Return [x, y] of the center of cell containing provided text 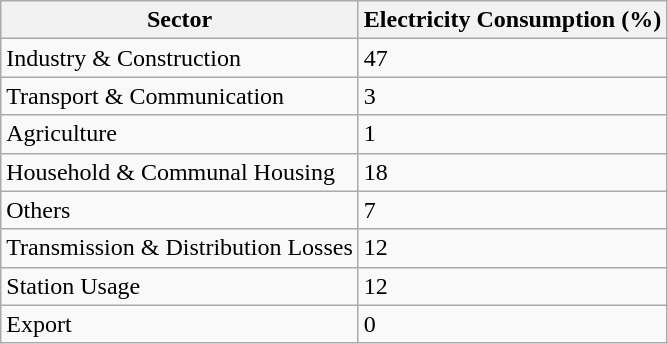
0 [512, 324]
3 [512, 96]
Agriculture [180, 134]
Electricity Consumption (%) [512, 20]
Sector [180, 20]
Household & Communal Housing [180, 172]
Industry & Construction [180, 58]
18 [512, 172]
47 [512, 58]
Transmission & Distribution Losses [180, 248]
Transport & Communication [180, 96]
1 [512, 134]
Export [180, 324]
Station Usage [180, 286]
7 [512, 210]
Others [180, 210]
